Output the [X, Y] coordinate of the center of the cell containing the given text.  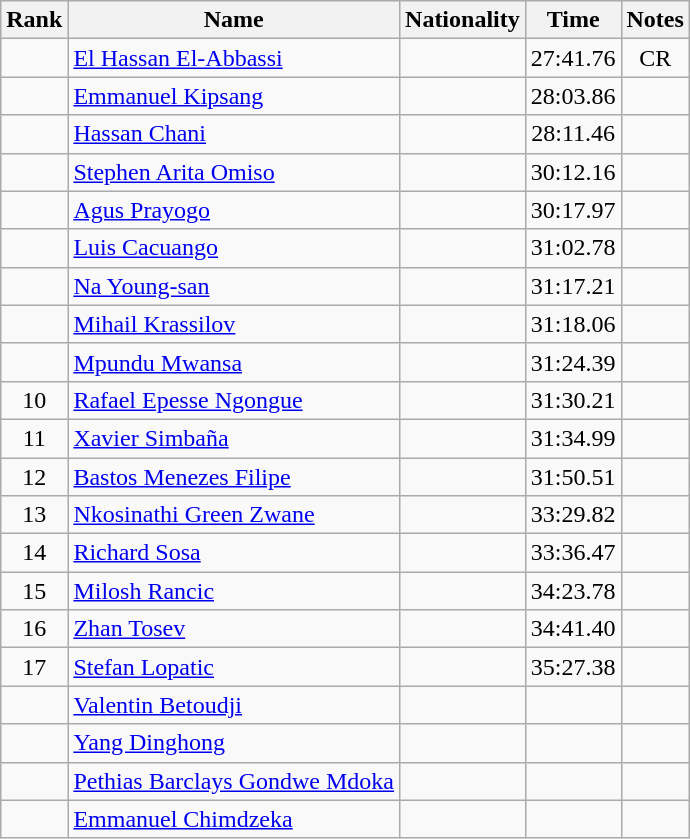
Richard Sosa [234, 553]
10 [34, 400]
31:02.78 [573, 248]
Luis Cacuango [234, 248]
30:17.97 [573, 210]
Nkosinathi Green Zwane [234, 515]
28:03.86 [573, 96]
Rank [34, 20]
34:23.78 [573, 591]
13 [34, 515]
11 [34, 438]
31:34.99 [573, 438]
16 [34, 629]
CR [655, 58]
Rafael Epesse Ngongue [234, 400]
Emmanuel Chimdzeka [234, 819]
Mihail Krassilov [234, 324]
34:41.40 [573, 629]
El Hassan El-Abbassi [234, 58]
Pethias Barclays Gondwe Mdoka [234, 781]
31:18.06 [573, 324]
Agus Prayogo [234, 210]
Stephen Arita Omiso [234, 172]
35:27.38 [573, 667]
Zhan Tosev [234, 629]
Valentin Betoudji [234, 705]
Yang Dinghong [234, 743]
Stefan Lopatic [234, 667]
Hassan Chani [234, 134]
Xavier Simbaña [234, 438]
31:30.21 [573, 400]
31:17.21 [573, 286]
14 [34, 553]
Nationality [463, 20]
33:29.82 [573, 515]
Na Young-san [234, 286]
Bastos Menezes Filipe [234, 477]
Emmanuel Kipsang [234, 96]
30:12.16 [573, 172]
31:50.51 [573, 477]
Mpundu Mwansa [234, 362]
17 [34, 667]
Time [573, 20]
15 [34, 591]
31:24.39 [573, 362]
27:41.76 [573, 58]
Notes [655, 20]
33:36.47 [573, 553]
Name [234, 20]
12 [34, 477]
Milosh Rancic [234, 591]
28:11.46 [573, 134]
